Scan for the cell matching the given text and deliver its (X, Y) coordinate at center. 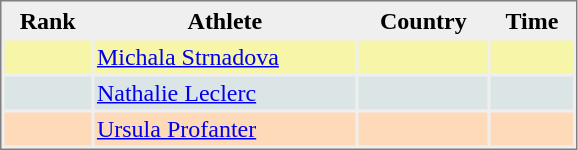
Time (532, 20)
Nathalie Leclerc (225, 92)
Rank (47, 20)
Country (424, 20)
Athlete (225, 20)
Ursula Profanter (225, 128)
Michala Strnadova (225, 56)
